Extract the (x, y) coordinate from the center of the cell holding the provided text.  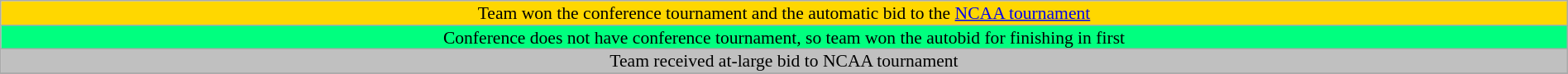
Team won the conference tournament and the automatic bid to the NCAA tournament (784, 13)
Conference does not have conference tournament, so team won the autobid for finishing in first (784, 38)
Team received at-large bid to NCAA tournament (784, 62)
